Locate the cell with the specified text and output its (X, Y) center coordinate. 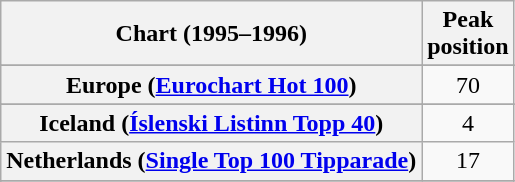
Peakposition (468, 34)
70 (468, 85)
4 (468, 123)
Iceland (Íslenski Listinn Topp 40) (212, 123)
Netherlands (Single Top 100 Tipparade) (212, 161)
17 (468, 161)
Chart (1995–1996) (212, 34)
Europe (Eurochart Hot 100) (212, 85)
